Detect which cell encompasses the target text, then output its [x, y] center coordinate. 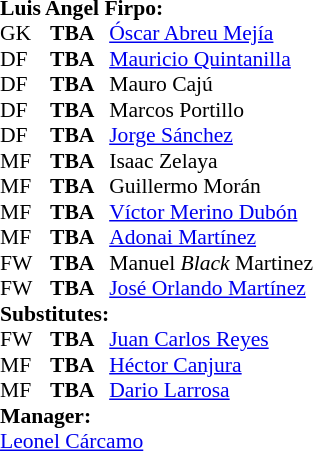
Guillermo Morán [211, 187]
José Orlando Martínez [211, 289]
Adonai Martínez [211, 237]
Substitutes: [54, 314]
Dario Larrosa [211, 391]
GK [25, 33]
Óscar Abreu Mejía [211, 33]
Isaac Zelaya [211, 161]
Jorge Sánchez [211, 135]
Víctor Merino Dubón [211, 212]
Juan Carlos Reyes [211, 339]
Mauricio Quintanilla [211, 59]
Mauro Cajú [211, 85]
Marcos Portillo [211, 110]
Manager: [156, 416]
Héctor Canjura [211, 365]
Manuel Black Martinez [211, 263]
